For the text-containing cell, return its midpoint in (X, Y) coordinate format. 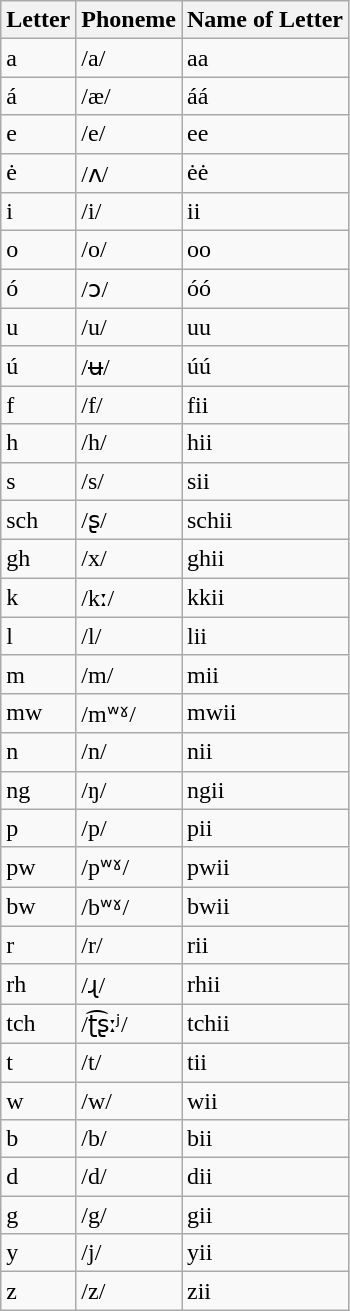
r (38, 945)
ng (38, 790)
k (38, 598)
a (38, 58)
b (38, 1139)
tii (266, 1062)
/ɻ/ (129, 984)
m (38, 674)
Phoneme (129, 20)
/s/ (129, 481)
pii (266, 828)
dii (266, 1177)
/n/ (129, 752)
gh (38, 559)
d (38, 1177)
pw (38, 867)
nii (266, 752)
/t/ (129, 1062)
mwii (266, 713)
f (38, 405)
p (38, 828)
/j/ (129, 1253)
ė (38, 173)
uu (266, 327)
hii (266, 443)
mw (38, 713)
Letter (38, 20)
/u/ (129, 327)
schii (266, 520)
n (38, 752)
tch (38, 1024)
s (38, 481)
kkii (266, 598)
áá (266, 96)
/ɔ/ (129, 289)
bii (266, 1139)
y (38, 1253)
ú (38, 366)
ngii (266, 790)
/kː/ (129, 598)
i (38, 212)
/o/ (129, 250)
úú (266, 366)
/a/ (129, 58)
wii (266, 1101)
/m/ (129, 674)
o (38, 250)
ee (266, 134)
/ŋ/ (129, 790)
yii (266, 1253)
zii (266, 1291)
ó (38, 289)
z (38, 1291)
h (38, 443)
u (38, 327)
/mʷˠ/ (129, 713)
fii (266, 405)
/w/ (129, 1101)
/d/ (129, 1177)
/f/ (129, 405)
/b/ (129, 1139)
/bʷˠ/ (129, 907)
/ʈ͡ʂːʲ/ (129, 1024)
/r/ (129, 945)
l (38, 636)
sii (266, 481)
w (38, 1101)
ėė (266, 173)
/æ/ (129, 96)
/ʂ/ (129, 520)
á (38, 96)
g (38, 1215)
/x/ (129, 559)
rii (266, 945)
sch (38, 520)
/h/ (129, 443)
e (38, 134)
lii (266, 636)
/p/ (129, 828)
Name of Letter (266, 20)
mii (266, 674)
bw (38, 907)
t (38, 1062)
gii (266, 1215)
tchii (266, 1024)
/ʌ/ (129, 173)
/g/ (129, 1215)
/e/ (129, 134)
bwii (266, 907)
ghii (266, 559)
/l/ (129, 636)
/i/ (129, 212)
óó (266, 289)
pwii (266, 867)
/pʷˠ/ (129, 867)
/z/ (129, 1291)
/ʉ/ (129, 366)
oo (266, 250)
rh (38, 984)
aa (266, 58)
ii (266, 212)
rhii (266, 984)
